Find where the given text appears and provide that cell's center as [x, y] coordinate. 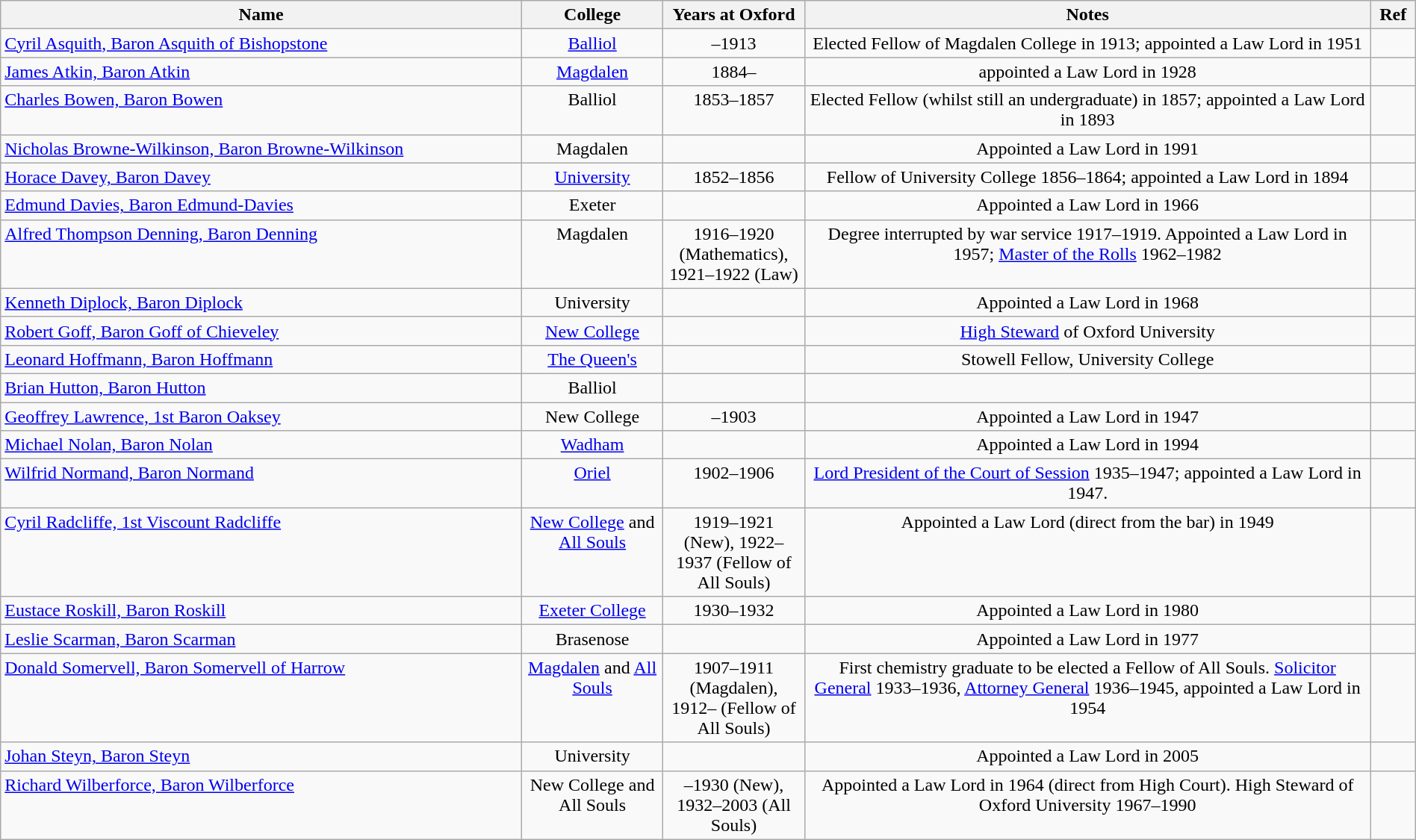
Kenneth Diplock, Baron Diplock [261, 302]
Exeter College [591, 611]
Exeter [591, 205]
Appointed a Law Lord in 1980 [1087, 611]
Oriel [591, 484]
Johan Steyn, Baron Steyn [261, 756]
1852–1856 [733, 177]
Michael Nolan, Baron Nolan [261, 445]
1907–1911 (Magdalen), 1912– (Fellow of All Souls) [733, 697]
Appointed a Law Lord (direct from the bar) in 1949 [1087, 553]
Elected Fellow of Magdalen College in 1913; appointed a Law Lord in 1951 [1087, 43]
Brasenose [591, 639]
1916–1920 (Mathematics), 1921–1922 (Law) [733, 254]
Fellow of University College 1856–1864; appointed a Law Lord in 1894 [1087, 177]
Richard Wilberforce, Baron Wilberforce [261, 805]
1884– [733, 72]
High Steward of Oxford University [1087, 331]
Wilfrid Normand, Baron Normand [261, 484]
Years at Oxford [733, 15]
–1913 [733, 43]
Ref [1393, 15]
1919–1921 (New), 1922–1937 (Fellow of All Souls) [733, 553]
James Atkin, Baron Atkin [261, 72]
Appointed a Law Lord in 2005 [1087, 756]
The Queen's [591, 359]
Magdalen and All Souls [591, 697]
–1930 (New), 1932–2003 (All Souls) [733, 805]
Appointed a Law Lord in 1994 [1087, 445]
Robert Goff, Baron Goff of Chieveley [261, 331]
Nicholas Browne-Wilkinson, Baron Browne-Wilkinson [261, 149]
Stowell Fellow, University College [1087, 359]
Leslie Scarman, Baron Scarman [261, 639]
Appointed a Law Lord in 1966 [1087, 205]
Name [261, 15]
Appointed a Law Lord in 1977 [1087, 639]
Donald Somervell, Baron Somervell of Harrow [261, 697]
Appointed a Law Lord in 1968 [1087, 302]
Leonard Hoffmann, Baron Hoffmann [261, 359]
appointed a Law Lord in 1928 [1087, 72]
Cyril Asquith, Baron Asquith of Bishopstone [261, 43]
Appointed a Law Lord in 1964 (direct from High Court). High Steward of Oxford University 1967–1990 [1087, 805]
Alfred Thompson Denning, Baron Denning [261, 254]
Notes [1087, 15]
Wadham [591, 445]
Degree interrupted by war service 1917–1919. Appointed a Law Lord in 1957; Master of the Rolls 1962–1982 [1087, 254]
1930–1932 [733, 611]
Geoffrey Lawrence, 1st Baron Oaksey [261, 416]
First chemistry graduate to be elected a Fellow of All Souls. Solicitor General 1933–1936, Attorney General 1936–1945, appointed a Law Lord in 1954 [1087, 697]
Brian Hutton, Baron Hutton [261, 388]
College [591, 15]
Horace Davey, Baron Davey [261, 177]
1902–1906 [733, 484]
Charles Bowen, Baron Bowen [261, 111]
–1903 [733, 416]
Elected Fellow (whilst still an undergraduate) in 1857; appointed a Law Lord in 1893 [1087, 111]
Lord President of the Court of Session 1935–1947; appointed a Law Lord in 1947. [1087, 484]
1853–1857 [733, 111]
Appointed a Law Lord in 1947 [1087, 416]
Appointed a Law Lord in 1991 [1087, 149]
Cyril Radcliffe, 1st Viscount Radcliffe [261, 553]
Eustace Roskill, Baron Roskill [261, 611]
Edmund Davies, Baron Edmund-Davies [261, 205]
